Return [x, y] of the center of cell containing provided text 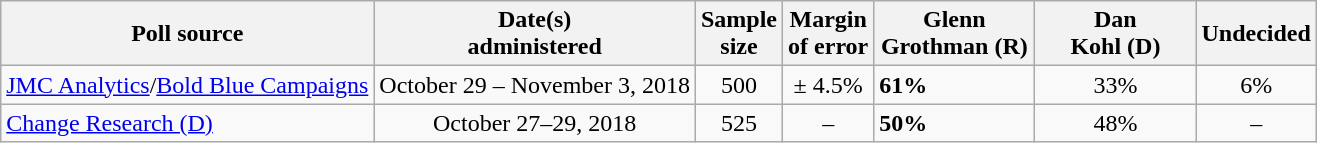
6% [1256, 85]
JMC Analytics/Bold Blue Campaigns [188, 85]
± 4.5% [828, 85]
Date(s)administered [535, 34]
50% [954, 123]
DanKohl (D) [1116, 34]
GlennGrothman (R) [954, 34]
October 27–29, 2018 [535, 123]
Samplesize [738, 34]
525 [738, 123]
500 [738, 85]
33% [1116, 85]
61% [954, 85]
Undecided [1256, 34]
48% [1116, 123]
Change Research (D) [188, 123]
Poll source [188, 34]
October 29 – November 3, 2018 [535, 85]
Marginof error [828, 34]
